Detect which cell encompasses the target text, then output its [X, Y] center coordinate. 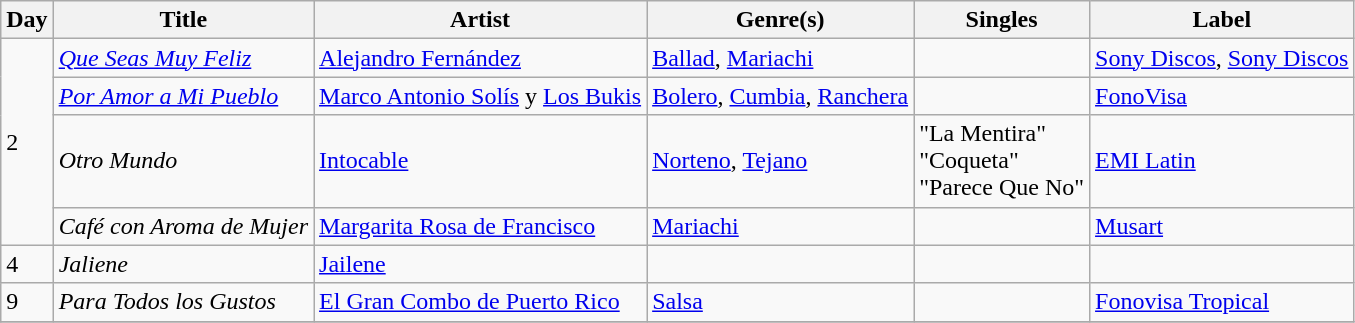
El Gran Combo de Puerto Rico [480, 302]
Sony Discos, Sony Discos [1222, 58]
Artist [480, 20]
EMI Latin [1222, 161]
FonoVisa [1222, 96]
Label [1222, 20]
Ballad, Mariachi [780, 58]
Salsa [780, 302]
Jaliene [183, 264]
Bolero, Cumbia, Ranchera [780, 96]
Marco Antonio Solís y Los Bukis [480, 96]
Para Todos los Gustos [183, 302]
4 [27, 264]
2 [27, 142]
"La Mentira""Coqueta""Parece Que No" [1002, 161]
Otro Mundo [183, 161]
Genre(s) [780, 20]
Mariachi [780, 226]
Intocable [480, 161]
Title [183, 20]
Singles [1002, 20]
Margarita Rosa de Francisco [480, 226]
Café con Aroma de Mujer [183, 226]
Que Seas Muy Feliz [183, 58]
Alejandro Fernández [480, 58]
Por Amor a Mi Pueblo [183, 96]
9 [27, 302]
Musart [1222, 226]
Day [27, 20]
Fonovisa Tropical [1222, 302]
Norteno, Tejano [780, 161]
Jailene [480, 264]
